Scan for the cell matching the given text and deliver its [x, y] coordinate at center. 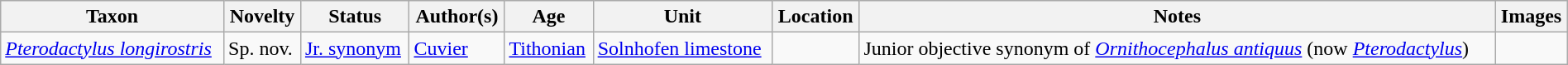
Notes [1178, 17]
Junior objective synonym of Ornithocephalus antiquus (now Pterodactylus) [1178, 48]
Age [549, 17]
Location [815, 17]
Author(s) [457, 17]
Tithonian [549, 48]
Pterodactylus longirostris [112, 48]
Solnhofen limestone [682, 48]
Status [355, 17]
Images [1532, 17]
Taxon [112, 17]
Jr. synonym [355, 48]
Novelty [263, 17]
Unit [682, 17]
Sp. nov. [263, 48]
Cuvier [457, 48]
